Capture the cell that displays the provided text and extract its (X, Y) central coordinate. 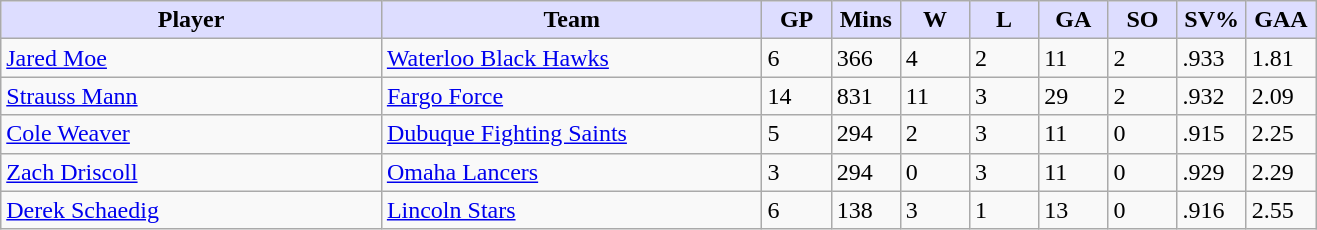
1.81 (1280, 58)
L (1004, 20)
SO (1142, 20)
Dubuque Fighting Saints (572, 134)
Strauss Mann (192, 96)
Cole Weaver (192, 134)
5 (796, 134)
.915 (1212, 134)
.929 (1212, 172)
.933 (1212, 58)
GP (796, 20)
29 (1074, 96)
GA (1074, 20)
Lincoln Stars (572, 210)
Derek Schaedig (192, 210)
Jared Moe (192, 58)
Zach Driscoll (192, 172)
GAA (1280, 20)
138 (866, 210)
2.09 (1280, 96)
Fargo Force (572, 96)
Player (192, 20)
366 (866, 58)
Omaha Lancers (572, 172)
Team (572, 20)
Mins (866, 20)
.916 (1212, 210)
1 (1004, 210)
2.55 (1280, 210)
W (934, 20)
.932 (1212, 96)
14 (796, 96)
2.29 (1280, 172)
2.25 (1280, 134)
Waterloo Black Hawks (572, 58)
4 (934, 58)
13 (1074, 210)
831 (866, 96)
SV% (1212, 20)
